Pinpoint the cell where the given text exists, returning its [x, y] midpoint coordinate. 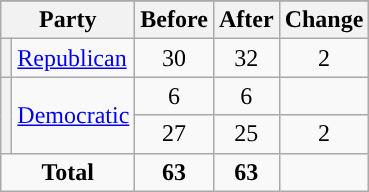
32 [246, 58]
Total [68, 172]
After [246, 20]
Change [324, 20]
Party [68, 20]
Democratic [74, 115]
Republican [74, 58]
Before [174, 20]
30 [174, 58]
27 [174, 134]
25 [246, 134]
